For the text-containing cell, return its midpoint in [x, y] coordinate format. 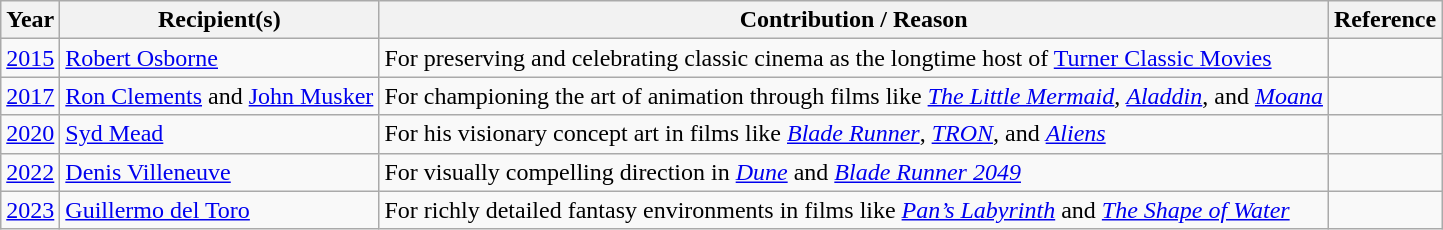
For championing the art of animation through films like The Little Mermaid, Aladdin, and Moana [854, 96]
Robert Osborne [220, 58]
For visually compelling direction in Dune and Blade Runner 2049 [854, 172]
2020 [30, 134]
Guillermo del Toro [220, 210]
2022 [30, 172]
For preserving and celebrating classic cinema as the longtime host of Turner Classic Movies [854, 58]
Contribution / Reason [854, 20]
Denis Villeneuve [220, 172]
Ron Clements and John Musker [220, 96]
Reference [1384, 20]
Year [30, 20]
Recipient(s) [220, 20]
2015 [30, 58]
2023 [30, 210]
For richly detailed fantasy environments in films like Pan’s Labyrinth and The Shape of Water [854, 210]
For his visionary concept art in films like Blade Runner, TRON, and Aliens [854, 134]
2017 [30, 96]
Syd Mead [220, 134]
